Output the [x, y] coordinate of the center of the cell containing the given text.  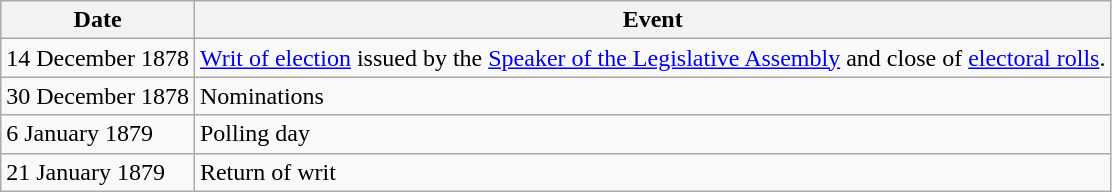
21 January 1879 [98, 172]
Writ of election issued by the Speaker of the Legislative Assembly and close of electoral rolls. [652, 58]
30 December 1878 [98, 96]
Return of writ [652, 172]
14 December 1878 [98, 58]
Nominations [652, 96]
Event [652, 20]
Date [98, 20]
6 January 1879 [98, 134]
Polling day [652, 134]
